Output the [X, Y] coordinate of the center of the cell containing the given text.  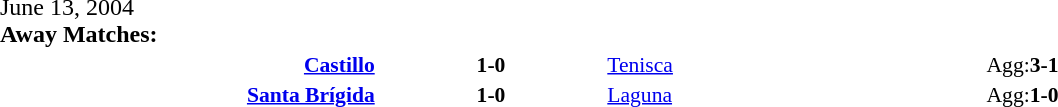
Tenisca [795, 64]
1-0 [492, 64]
